Scan for the cell matching the given text and deliver its [X, Y] coordinate at center. 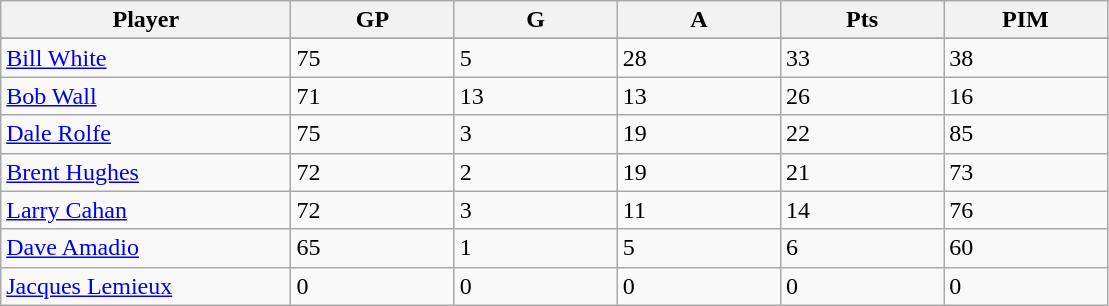
Bob Wall [146, 96]
1 [536, 248]
A [698, 20]
65 [372, 248]
Brent Hughes [146, 172]
22 [862, 134]
2 [536, 172]
85 [1026, 134]
6 [862, 248]
21 [862, 172]
Larry Cahan [146, 210]
26 [862, 96]
Player [146, 20]
11 [698, 210]
Jacques Lemieux [146, 286]
PIM [1026, 20]
Pts [862, 20]
76 [1026, 210]
33 [862, 58]
Dave Amadio [146, 248]
GP [372, 20]
Dale Rolfe [146, 134]
G [536, 20]
Bill White [146, 58]
73 [1026, 172]
71 [372, 96]
28 [698, 58]
16 [1026, 96]
60 [1026, 248]
14 [862, 210]
38 [1026, 58]
